For the text-containing cell, return its midpoint in (x, y) coordinate format. 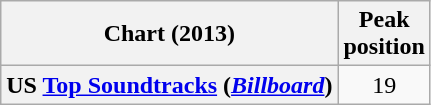
Peakposition (384, 34)
Chart (2013) (170, 34)
US Top Soundtracks (Billboard) (170, 85)
19 (384, 85)
